Scan for the cell matching the given text and deliver its (X, Y) coordinate at center. 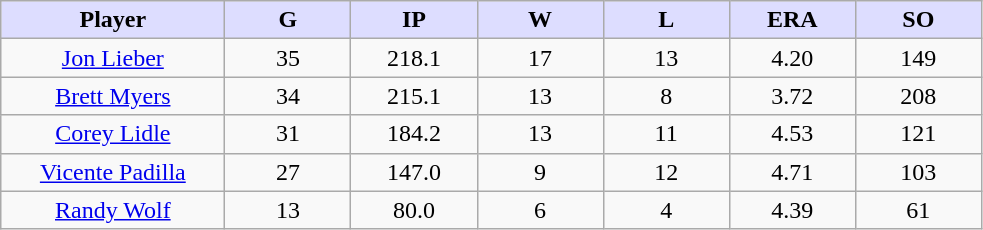
Jon Lieber (113, 58)
Player (113, 20)
208 (918, 96)
SO (918, 20)
121 (918, 134)
34 (288, 96)
4.53 (792, 134)
17 (540, 58)
147.0 (414, 172)
IP (414, 20)
31 (288, 134)
35 (288, 58)
103 (918, 172)
3.72 (792, 96)
184.2 (414, 134)
ERA (792, 20)
61 (918, 210)
12 (666, 172)
6 (540, 210)
L (666, 20)
8 (666, 96)
Brett Myers (113, 96)
80.0 (414, 210)
9 (540, 172)
27 (288, 172)
Vicente Padilla (113, 172)
G (288, 20)
215.1 (414, 96)
149 (918, 58)
11 (666, 134)
Corey Lidle (113, 134)
4.71 (792, 172)
218.1 (414, 58)
Randy Wolf (113, 210)
4 (666, 210)
W (540, 20)
4.39 (792, 210)
4.20 (792, 58)
